Identify which cell holds the provided text, then report its (X, Y) central coordinate. 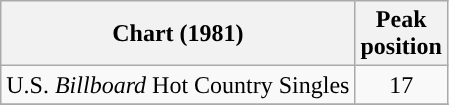
17 (401, 85)
Chart (1981) (178, 34)
Peakposition (401, 34)
U.S. Billboard Hot Country Singles (178, 85)
